Pinpoint the cell where the given text exists, returning its [x, y] midpoint coordinate. 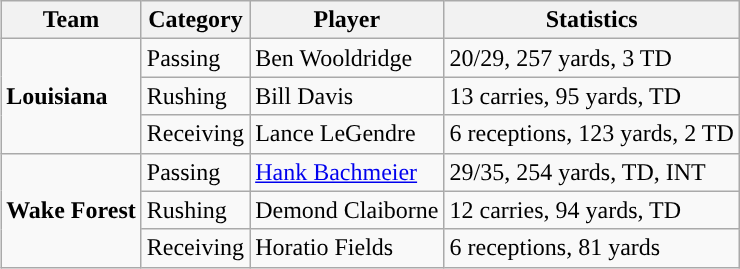
Bill Davis [347, 96]
Horatio Fields [347, 248]
6 receptions, 123 yards, 2 TD [592, 134]
Ben Wooldridge [347, 58]
6 receptions, 81 yards [592, 248]
Louisiana [72, 96]
13 carries, 95 yards, TD [592, 96]
20/29, 257 yards, 3 TD [592, 58]
Hank Bachmeier [347, 172]
Category [195, 20]
Wake Forest [72, 210]
Lance LeGendre [347, 134]
12 carries, 94 yards, TD [592, 210]
Statistics [592, 20]
Demond Claiborne [347, 210]
Player [347, 20]
Team [72, 20]
29/35, 254 yards, TD, INT [592, 172]
